From the cell containing the given text, extract its center point as [X, Y] coordinate. 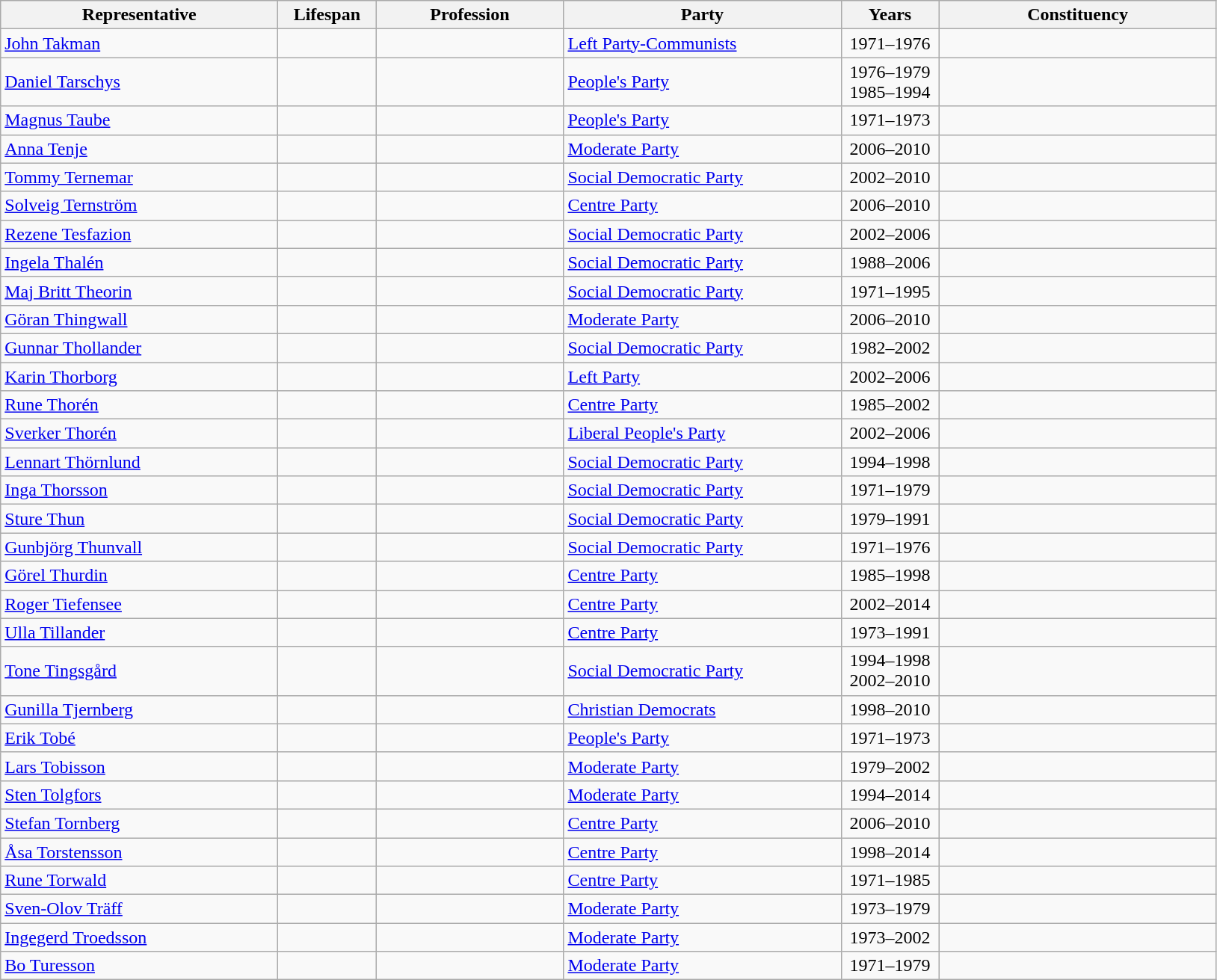
Bo Turesson [139, 966]
Left Party [703, 376]
Sven-Olov Träff [139, 909]
Stefan Tornberg [139, 823]
Liberal People's Party [703, 434]
Roger Tiefensee [139, 604]
2002–2014 [890, 604]
Görel Thurdin [139, 576]
Anna Tenje [139, 149]
Lars Tobisson [139, 766]
Gunbjörg Thunvall [139, 547]
1973–2002 [890, 937]
Ulla Tillander [139, 632]
Solveig Ternström [139, 206]
Sverker Thorén [139, 434]
Constituency [1078, 15]
Tone Tingsgård [139, 671]
Lifespan [327, 15]
1971–1985 [890, 881]
Tommy Ternemar [139, 177]
Ingela Thalén [139, 262]
Gunnar Thollander [139, 348]
1994–2014 [890, 795]
1973–1979 [890, 909]
Inga Thorsson [139, 490]
1979–1991 [890, 519]
Left Party-Communists [703, 43]
Göran Thingwall [139, 319]
Daniel Tarschys [139, 82]
1985–2002 [890, 405]
Magnus Taube [139, 120]
Rune Torwald [139, 881]
Sture Thun [139, 519]
Åsa Torstensson [139, 851]
Profession [469, 15]
John Takman [139, 43]
Gunilla Tjernberg [139, 709]
Party [703, 15]
Sten Tolgfors [139, 795]
Rune Thorén [139, 405]
1985–1998 [890, 576]
1973–1991 [890, 632]
2002–2010 [890, 177]
Lennart Thörnlund [139, 462]
1982–2002 [890, 348]
Ingegerd Troedsson [139, 937]
1998–2010 [890, 709]
1971–1995 [890, 291]
Representative [139, 15]
1994–19982002–2010 [890, 671]
Erik Tobé [139, 738]
1998–2014 [890, 851]
Rezene Tesfazion [139, 234]
Christian Democrats [703, 709]
Karin Thorborg [139, 376]
Maj Britt Theorin [139, 291]
1979–2002 [890, 766]
Years [890, 15]
1976–19791985–1994 [890, 82]
1994–1998 [890, 462]
1988–2006 [890, 262]
